Capture the cell that displays the provided text and extract its (X, Y) central coordinate. 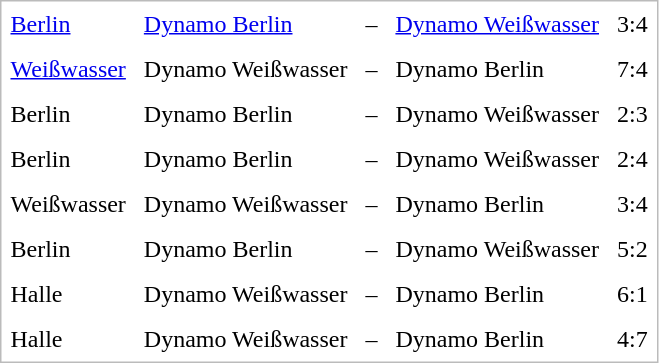
4:7 (632, 338)
6:1 (632, 294)
2:3 (632, 114)
7:4 (632, 68)
2:4 (632, 158)
5:2 (632, 248)
